Return [X, Y] of the center of cell containing provided text 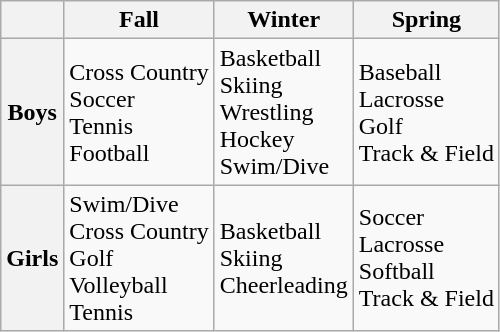
Spring [426, 20]
Cross CountrySoccerTennisFootball [139, 112]
BaseballLacrosseGolfTrack & Field [426, 112]
Fall [139, 20]
BasketballSkiingWrestlingHockeySwim/Dive [284, 112]
SoccerLacrosseSoftballTrack & Field [426, 258]
Boys [32, 112]
Girls [32, 258]
Winter [284, 20]
BasketballSkiingCheerleading [284, 258]
Swim/DiveCross CountryGolfVolleyballTennis [139, 258]
